Search for the cell housing the specified text and yield its [x, y] center coordinate. 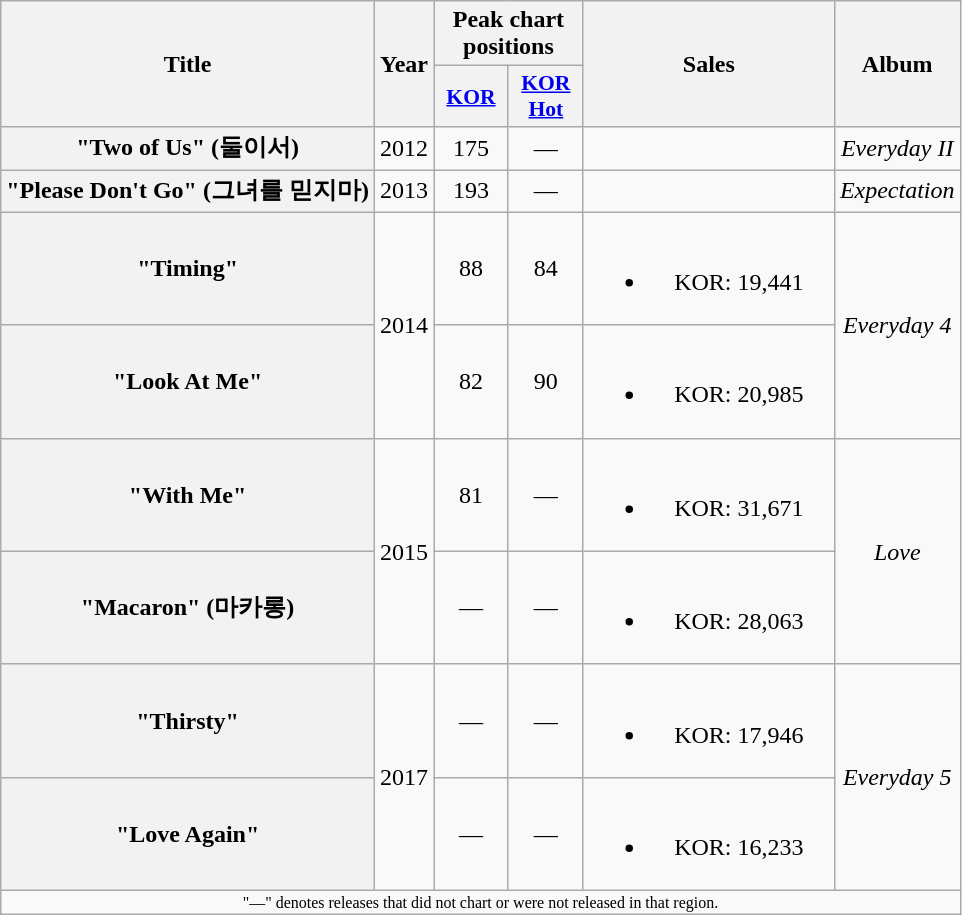
175 [472, 148]
Expectation [897, 192]
90 [546, 382]
"—" denotes releases that did not chart or were not released in that region. [480, 902]
Everyday 5 [897, 777]
84 [546, 268]
82 [472, 382]
"Love Again" [188, 834]
"With Me" [188, 494]
81 [472, 494]
193 [472, 192]
KOR [472, 96]
"Please Don't Go" (그녀를 믿지마) [188, 192]
"Macaron" (마카롱) [188, 608]
KOR: 20,985 [708, 382]
88 [472, 268]
KOR: 19,441 [708, 268]
2013 [404, 192]
"Look At Me" [188, 382]
2017 [404, 777]
KORHot [546, 96]
Love [897, 551]
KOR: 16,233 [708, 834]
KOR: 17,946 [708, 720]
Album [897, 64]
Title [188, 64]
2014 [404, 325]
Everyday 4 [897, 325]
Peak chart positions [509, 34]
KOR: 28,063 [708, 608]
KOR: 31,671 [708, 494]
Everyday II [897, 148]
"Thirsty" [188, 720]
Sales [708, 64]
"Two of Us" (둘이서) [188, 148]
Year [404, 64]
"Timing" [188, 268]
2012 [404, 148]
2015 [404, 551]
